Capture the cell that displays the provided text and extract its (X, Y) central coordinate. 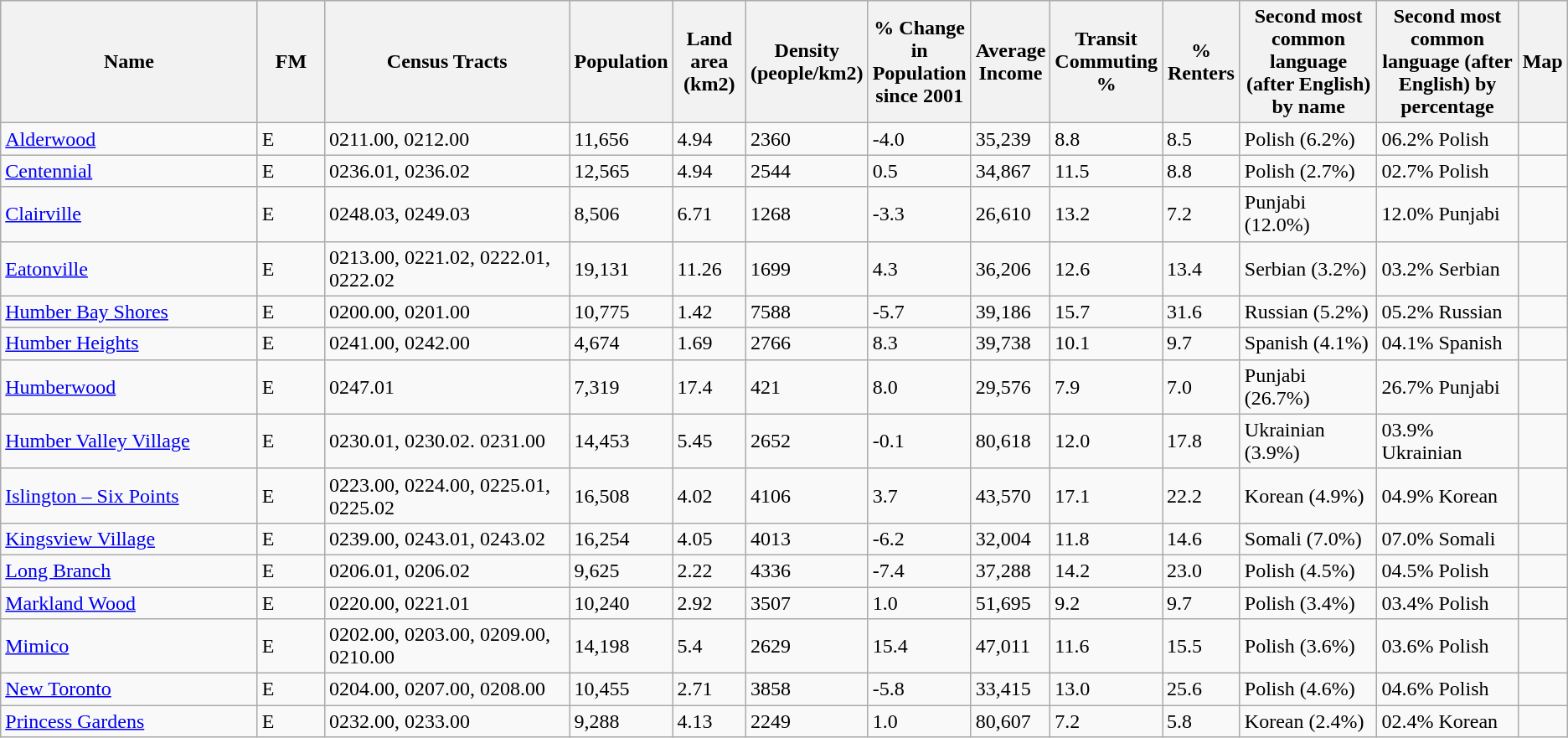
New Toronto (129, 689)
Humberwood (129, 387)
Humber Valley Village (129, 441)
2.22 (709, 570)
80,618 (1010, 441)
26.7% Punjabi (1447, 387)
1699 (807, 268)
12.6 (1106, 268)
34,867 (1010, 171)
4.13 (709, 721)
32,004 (1010, 539)
39,186 (1010, 312)
Polish (3.6%) (1308, 647)
2360 (807, 139)
Mimico (129, 647)
Serbian (3.2%) (1308, 268)
23.0 (1201, 570)
12.0 (1106, 441)
14,453 (622, 441)
47,011 (1010, 647)
11.26 (709, 268)
Polish (4.6%) (1308, 689)
15.7 (1106, 312)
11,656 (622, 139)
16,508 (622, 496)
0248.03, 0249.03 (447, 214)
0232.00, 0233.00 (447, 721)
4013 (807, 539)
22.2 (1201, 496)
37,288 (1010, 570)
0223.00, 0224.00, 0225.01, 0225.02 (447, 496)
13.0 (1106, 689)
Polish (2.7%) (1308, 171)
03.9% Ukrainian (1447, 441)
11.8 (1106, 539)
3858 (807, 689)
7.0 (1201, 387)
4.02 (709, 496)
Eatonville (129, 268)
2629 (807, 647)
Polish (4.5%) (1308, 570)
Land area (km2) (709, 62)
03.6% Polish (1447, 647)
1268 (807, 214)
2652 (807, 441)
10,455 (622, 689)
Clairville (129, 214)
0.5 (920, 171)
43,570 (1010, 496)
16,254 (622, 539)
0230.01, 0230.02. 0231.00 (447, 441)
Long Branch (129, 570)
04.9% Korean (1447, 496)
8.0 (920, 387)
3.7 (920, 496)
5.4 (709, 647)
9.2 (1106, 602)
Humber Bay Shores (129, 312)
2544 (807, 171)
14,198 (622, 647)
-3.3 (920, 214)
0202.00, 0203.00, 0209.00, 0210.00 (447, 647)
14.2 (1106, 570)
4.05 (709, 539)
03.2% Serbian (1447, 268)
03.4% Polish (1447, 602)
07.0% Somali (1447, 539)
35,239 (1010, 139)
FM (291, 62)
Punjabi (12.0%) (1308, 214)
04.6% Polish (1447, 689)
Kingsview Village (129, 539)
2.71 (709, 689)
51,695 (1010, 602)
5.45 (709, 441)
8.5 (1201, 139)
02.4% Korean (1447, 721)
9,625 (622, 570)
05.2% Russian (1447, 312)
10,775 (622, 312)
33,415 (1010, 689)
% Change in Population since 2001 (920, 62)
5.8 (1201, 721)
1.42 (709, 312)
Centennial (129, 171)
13.4 (1201, 268)
04.5% Polish (1447, 570)
29,576 (1010, 387)
0247.01 (447, 387)
Somali (7.0%) (1308, 539)
15.4 (920, 647)
2249 (807, 721)
0220.00, 0221.01 (447, 602)
Density (people/km2) (807, 62)
80,607 (1010, 721)
421 (807, 387)
06.2% Polish (1447, 139)
14.6 (1201, 539)
17.8 (1201, 441)
-5.7 (920, 312)
11.6 (1106, 647)
Russian (5.2%) (1308, 312)
Markland Wood (129, 602)
4.3 (920, 268)
31.6 (1201, 312)
-6.2 (920, 539)
10,240 (622, 602)
7,319 (622, 387)
17.1 (1106, 496)
Census Tracts (447, 62)
Map (1543, 62)
39,738 (1010, 343)
2.92 (709, 602)
% Renters (1201, 62)
12,565 (622, 171)
0200.00, 0201.00 (447, 312)
4,674 (622, 343)
0239.00, 0243.01, 0243.02 (447, 539)
9,288 (622, 721)
0236.01, 0236.02 (447, 171)
7588 (807, 312)
Name (129, 62)
Spanish (4.1%) (1308, 343)
Second most common language (after English) by percentage (1447, 62)
7.9 (1106, 387)
2766 (807, 343)
4336 (807, 570)
-4.0 (920, 139)
10.1 (1106, 343)
04.1% Spanish (1447, 343)
1.69 (709, 343)
0241.00, 0242.00 (447, 343)
0213.00, 0221.02, 0222.01, 0222.02 (447, 268)
Alderwood (129, 139)
3507 (807, 602)
25.6 (1201, 689)
Humber Heights (129, 343)
4106 (807, 496)
-0.1 (920, 441)
13.2 (1106, 214)
-5.8 (920, 689)
Average Income (1010, 62)
36,206 (1010, 268)
Ukrainian (3.9%) (1308, 441)
0206.01, 0206.02 (447, 570)
Polish (6.2%) (1308, 139)
-7.4 (920, 570)
Transit Commuting % (1106, 62)
Punjabi (26.7%) (1308, 387)
26,610 (1010, 214)
8.3 (920, 343)
Polish (3.4%) (1308, 602)
11.5 (1106, 171)
Population (622, 62)
Korean (4.9%) (1308, 496)
Korean (2.4%) (1308, 721)
15.5 (1201, 647)
0211.00, 0212.00 (447, 139)
02.7% Polish (1447, 171)
Islington – Six Points (129, 496)
12.0% Punjabi (1447, 214)
17.4 (709, 387)
Princess Gardens (129, 721)
6.71 (709, 214)
8,506 (622, 214)
19,131 (622, 268)
0204.00, 0207.00, 0208.00 (447, 689)
Second most common language (after English) by name (1308, 62)
